Pinpoint the cell where the given text exists, returning its [X, Y] midpoint coordinate. 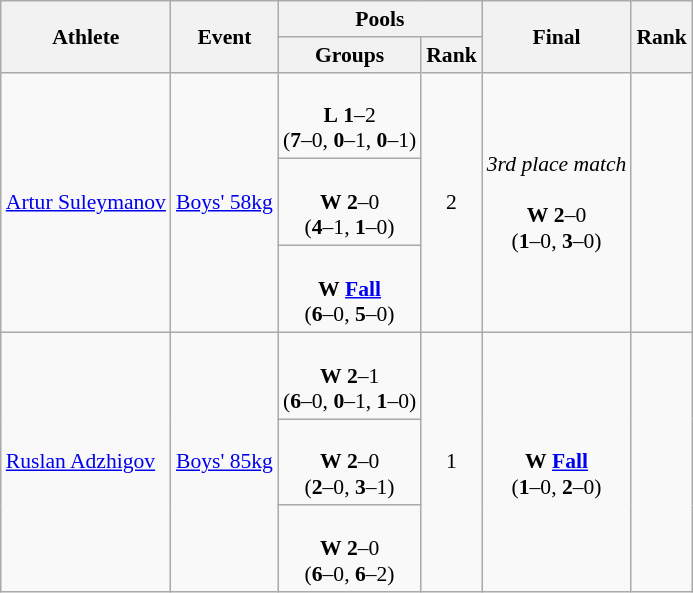
2 [452, 202]
Event [224, 36]
L 1–2(7–0, 0–1, 0–1) [350, 116]
Boys' 85kg [224, 462]
W Fall(6–0, 5–0) [350, 290]
W Fall(1–0, 2–0) [557, 462]
Groups [350, 55]
W 2–0(2–0, 3–1) [350, 462]
Athlete [86, 36]
1 [452, 462]
Pools [380, 19]
3rd place matchW 2–0(1–0, 3–0) [557, 202]
Boys' 58kg [224, 202]
W 2–0(4–1, 1–0) [350, 202]
W 2–1(6–0, 0–1, 1–0) [350, 376]
W 2–0(6–0, 6–2) [350, 550]
Ruslan Adzhigov [86, 462]
Artur Suleymanov [86, 202]
Final [557, 36]
